Find where the given text appears and provide that cell's center as [X, Y] coordinate. 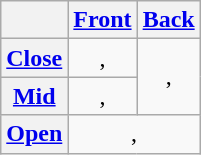
Mid [34, 96]
Back [168, 20]
Close [34, 58]
Open [34, 134]
Front [102, 20]
